Output the (X, Y) coordinate of the center of the cell containing the given text.  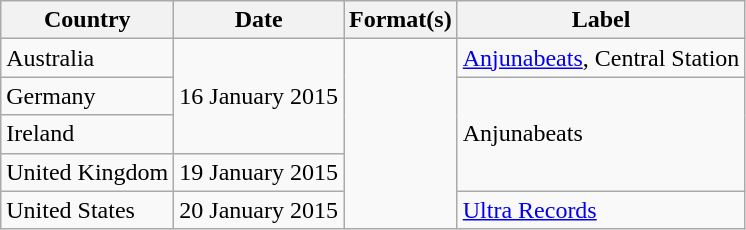
Label (601, 20)
Anjunabeats (601, 134)
Format(s) (401, 20)
Anjunabeats, Central Station (601, 58)
United Kingdom (88, 172)
Date (259, 20)
Ultra Records (601, 210)
20 January 2015 (259, 210)
16 January 2015 (259, 96)
19 January 2015 (259, 172)
Australia (88, 58)
United States (88, 210)
Ireland (88, 134)
Germany (88, 96)
Country (88, 20)
